Identify which cell holds the provided text, then report its [x, y] central coordinate. 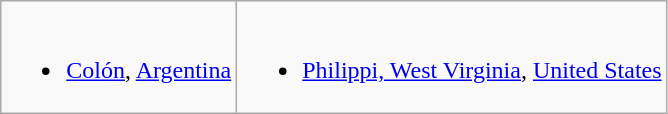
Philippi, West Virginia, United States [452, 58]
Colón, Argentina [119, 58]
